Capture the cell that displays the provided text and extract its (X, Y) central coordinate. 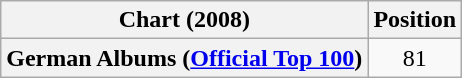
German Albums (Official Top 100) (184, 58)
Position (415, 20)
81 (415, 58)
Chart (2008) (184, 20)
